Provide the [x, y] coordinate of the cell's center where the given text is located.  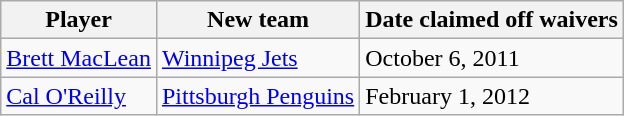
Player [79, 20]
Pittsburgh Penguins [258, 96]
Winnipeg Jets [258, 58]
Date claimed off waivers [492, 20]
February 1, 2012 [492, 96]
New team [258, 20]
October 6, 2011 [492, 58]
Cal O'Reilly [79, 96]
Brett MacLean [79, 58]
